From the cell containing the given text, extract its center point as [X, Y] coordinate. 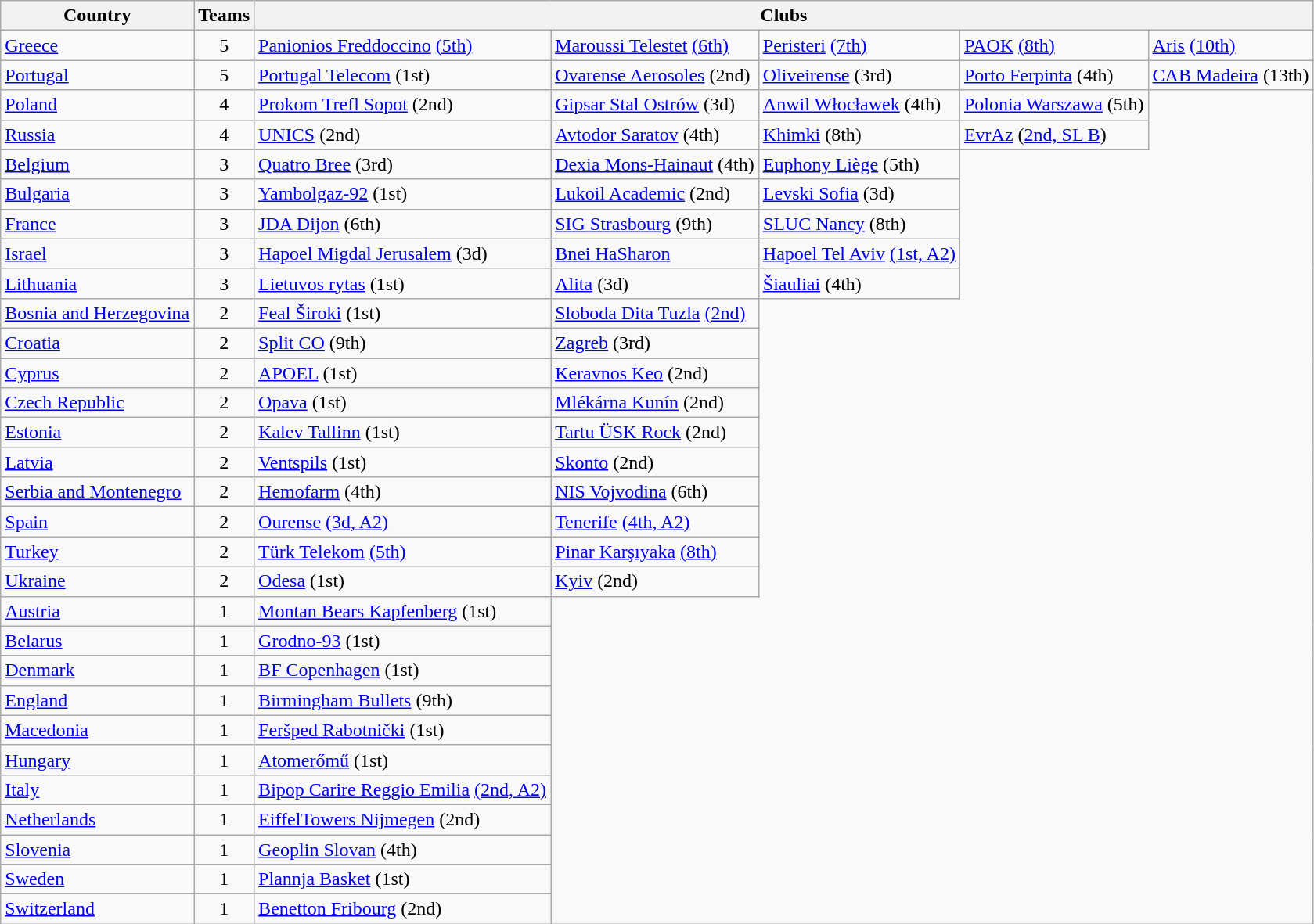
JDA Dijon (6th) [402, 224]
Skonto (2nd) [655, 462]
Türk Telekom (5th) [402, 552]
Quatro Bree (3rd) [402, 164]
Greece [97, 45]
Atomerőmű (1st) [402, 760]
Pinar Karşıyaka (8th) [655, 552]
Porto Ferpinta (4th) [1053, 75]
Denmark [97, 671]
Switzerland [97, 909]
Odesa (1st) [402, 581]
EvrAz (2nd, SL B) [1053, 135]
Avtodor Saratov (4th) [655, 135]
Serbia and Montenegro [97, 492]
Spain [97, 522]
Alita (3d) [655, 283]
Split CO (9th) [402, 343]
Slovenia [97, 849]
SIG Strasbourg (9th) [655, 224]
Bulgaria [97, 194]
Prokom Trefl Sopot (2nd) [402, 105]
Kyiv (2nd) [655, 581]
Austria [97, 611]
EiffelTowers Nijmegen (2nd) [402, 819]
Belarus [97, 641]
BF Copenhagen (1st) [402, 671]
Latvia [97, 462]
Geoplin Slovan (4th) [402, 849]
Italy [97, 789]
NIS Vojvodina (6th) [655, 492]
Poland [97, 105]
Croatia [97, 343]
APOEL (1st) [402, 373]
Ovarense Aerosoles (2nd) [655, 75]
Hapoel Tel Aviv (1st, A2) [859, 253]
Hungary [97, 760]
Hemofarm (4th) [402, 492]
Mlékárna Kunín (2nd) [655, 403]
Kalev Tallinn (1st) [402, 433]
Netherlands [97, 819]
Euphony Liège (5th) [859, 164]
Czech Republic [97, 403]
Cyprus [97, 373]
Ukraine [97, 581]
Zagreb (3rd) [655, 343]
Gipsar Stal Ostrów (3d) [655, 105]
Lukoil Academic (2nd) [655, 194]
Dexia Mons-Hainaut (4th) [655, 164]
Šiauliai (4th) [859, 283]
Levski Sofia (3d) [859, 194]
Hapoel Migdal Jerusalem (3d) [402, 253]
Keravnos Keo (2nd) [655, 373]
France [97, 224]
Portugal Telecom (1st) [402, 75]
Tenerife (4th, A2) [655, 522]
Sweden [97, 879]
Opava (1st) [402, 403]
Clubs [784, 16]
England [97, 700]
Yambolgaz-92 (1st) [402, 194]
Ventspils (1st) [402, 462]
Feal Široki (1st) [402, 313]
Tartu ÜSK Rock (2nd) [655, 433]
Grodno-93 (1st) [402, 641]
Turkey [97, 552]
Portugal [97, 75]
Teams [224, 16]
Panionios Freddoccino (5th) [402, 45]
Bnei HaSharon [655, 253]
Feršped Rabotnički (1st) [402, 730]
Macedonia [97, 730]
Bosnia and Herzegovina [97, 313]
Montan Bears Kapfenberg (1st) [402, 611]
Polonia Warszawa (5th) [1053, 105]
Israel [97, 253]
Oliveirense (3rd) [859, 75]
Country [97, 16]
CAB Madeira (13th) [1230, 75]
Aris (10th) [1230, 45]
Khimki (8th) [859, 135]
UNICS (2nd) [402, 135]
SLUC Nancy (8th) [859, 224]
Bipop Carire Reggio Emilia (2nd, A2) [402, 789]
Birmingham Bullets (9th) [402, 700]
Benetton Fribourg (2nd) [402, 909]
Belgium [97, 164]
Lietuvos rytas (1st) [402, 283]
Anwil Włocławek (4th) [859, 105]
Peristeri (7th) [859, 45]
Maroussi Telestet (6th) [655, 45]
PAOK (8th) [1053, 45]
Estonia [97, 433]
Plannja Basket (1st) [402, 879]
Russia [97, 135]
Ourense (3d, A2) [402, 522]
Lithuania [97, 283]
Sloboda Dita Tuzla (2nd) [655, 313]
